Identify which cell holds the provided text, then report its (X, Y) central coordinate. 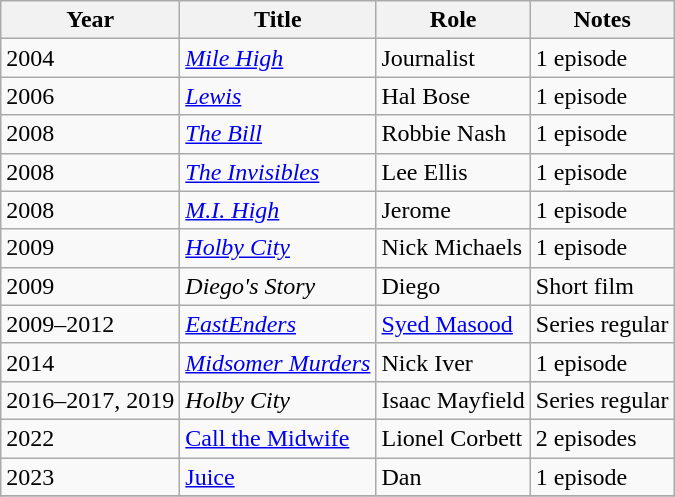
Juice (278, 477)
Dan (453, 477)
Robbie Nash (453, 134)
Year (90, 20)
Title (278, 20)
Isaac Mayfield (453, 400)
Diego's Story (278, 286)
Short film (602, 286)
Syed Masood (453, 324)
Nick Iver (453, 362)
Lee Ellis (453, 172)
M.I. High (278, 210)
2023 (90, 477)
2022 (90, 438)
2009–2012 (90, 324)
2004 (90, 58)
Nick Michaels (453, 248)
Journalist (453, 58)
Jerome (453, 210)
Midsomer Murders (278, 362)
EastEnders (278, 324)
Call the Midwife (278, 438)
Hal Bose (453, 96)
The Invisibles (278, 172)
Notes (602, 20)
2014 (90, 362)
2 episodes (602, 438)
2006 (90, 96)
Diego (453, 286)
Lionel Corbett (453, 438)
Mile High (278, 58)
Lewis (278, 96)
Role (453, 20)
2016–2017, 2019 (90, 400)
The Bill (278, 134)
